Extract the (X, Y) coordinate from the center of the cell holding the provided text.  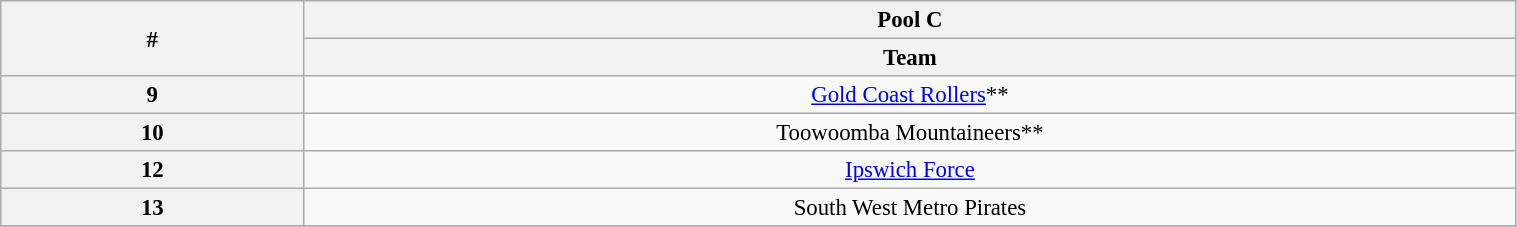
# (152, 38)
South West Metro Pirates (910, 208)
9 (152, 95)
12 (152, 170)
Toowoomba Mountaineers** (910, 133)
Pool C (910, 20)
Team (910, 58)
Gold Coast Rollers** (910, 95)
10 (152, 133)
13 (152, 208)
Ipswich Force (910, 170)
